Return [x, y] of the center of cell containing provided text 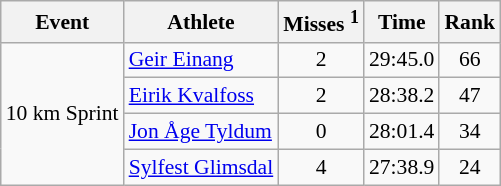
29:45.0 [402, 60]
0 [321, 132]
Geir Einang [202, 60]
Time [402, 22]
24 [470, 167]
Eirik Kvalfoss [202, 96]
4 [321, 167]
Rank [470, 22]
47 [470, 96]
Event [62, 22]
Sylfest Glimsdal [202, 167]
34 [470, 132]
28:01.4 [402, 132]
27:38.9 [402, 167]
Misses 1 [321, 22]
10 km Sprint [62, 113]
28:38.2 [402, 96]
Jon Åge Tyldum [202, 132]
66 [470, 60]
Athlete [202, 22]
